Determine the (x, y) coordinate at the center of the cell enclosing the given text.  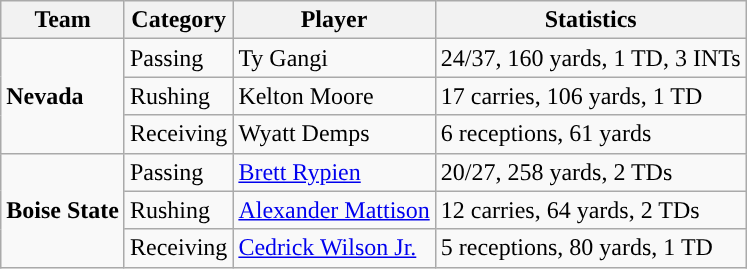
Boise State (63, 210)
Team (63, 20)
24/37, 160 yards, 1 TD, 3 INTs (590, 58)
Kelton Moore (334, 96)
Cedrick Wilson Jr. (334, 248)
Alexander Mattison (334, 210)
12 carries, 64 yards, 2 TDs (590, 210)
Statistics (590, 20)
Category (178, 20)
17 carries, 106 yards, 1 TD (590, 96)
Brett Rypien (334, 172)
5 receptions, 80 yards, 1 TD (590, 248)
6 receptions, 61 yards (590, 134)
Wyatt Demps (334, 134)
Nevada (63, 96)
20/27, 258 yards, 2 TDs (590, 172)
Player (334, 20)
Ty Gangi (334, 58)
